Provide the (X, Y) coordinate of the cell's center where the given text is located.  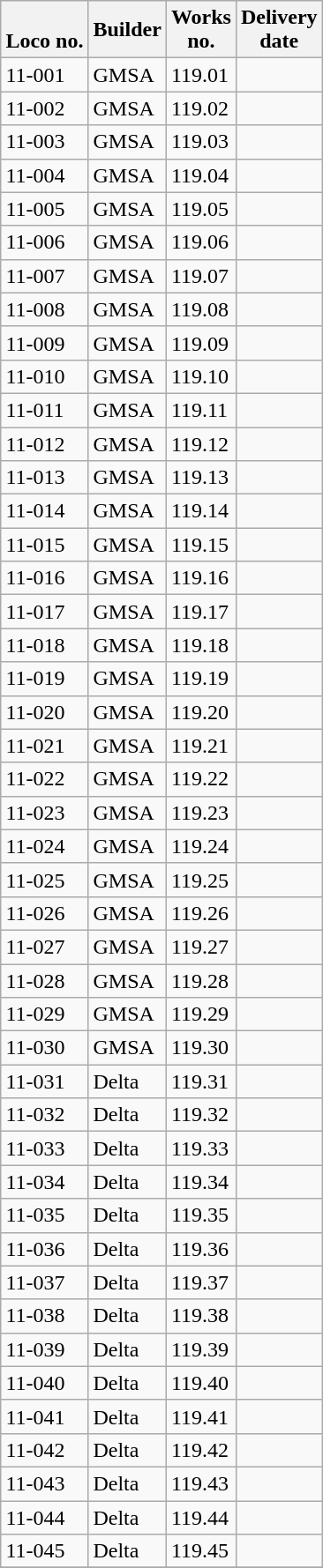
119.20 (201, 712)
119.26 (201, 913)
11-038 (44, 1316)
119.07 (201, 276)
11-012 (44, 443)
119.31 (201, 1081)
11-041 (44, 1416)
119.25 (201, 880)
119.41 (201, 1416)
119.44 (201, 1517)
11-024 (44, 846)
11-043 (44, 1483)
119.37 (201, 1282)
11-001 (44, 75)
119.28 (201, 981)
11-045 (44, 1551)
119.33 (201, 1148)
119.11 (201, 410)
11-032 (44, 1115)
119.27 (201, 947)
11-004 (44, 175)
Loco no. (44, 30)
11-042 (44, 1450)
119.34 (201, 1182)
11-016 (44, 578)
119.30 (201, 1048)
11-036 (44, 1249)
11-030 (44, 1048)
11-023 (44, 813)
11-026 (44, 913)
119.39 (201, 1349)
119.06 (201, 242)
11-021 (44, 746)
11-009 (44, 343)
119.45 (201, 1551)
119.14 (201, 511)
119.19 (201, 679)
11-013 (44, 478)
11-027 (44, 947)
11-020 (44, 712)
119.22 (201, 779)
11-029 (44, 1014)
119.15 (201, 545)
11-019 (44, 679)
11-017 (44, 612)
119.13 (201, 478)
119.32 (201, 1115)
11-028 (44, 981)
11-003 (44, 142)
11-005 (44, 209)
11-022 (44, 779)
119.12 (201, 443)
Worksno. (201, 30)
11-044 (44, 1517)
119.08 (201, 309)
11-033 (44, 1148)
119.01 (201, 75)
119.36 (201, 1249)
11-018 (44, 645)
119.43 (201, 1483)
Builder (127, 30)
119.24 (201, 846)
119.38 (201, 1316)
11-015 (44, 545)
11-039 (44, 1349)
11-006 (44, 242)
11-008 (44, 309)
119.05 (201, 209)
119.42 (201, 1450)
11-031 (44, 1081)
11-014 (44, 511)
119.23 (201, 813)
11-002 (44, 108)
11-037 (44, 1282)
11-034 (44, 1182)
11-025 (44, 880)
11-007 (44, 276)
119.40 (201, 1383)
11-011 (44, 410)
Deliverydate (279, 30)
119.17 (201, 612)
11-035 (44, 1215)
119.29 (201, 1014)
119.04 (201, 175)
11-010 (44, 376)
119.09 (201, 343)
11-040 (44, 1383)
119.18 (201, 645)
119.16 (201, 578)
119.02 (201, 108)
119.03 (201, 142)
119.10 (201, 376)
119.21 (201, 746)
119.35 (201, 1215)
